Identify which cell holds the provided text, then report its [x, y] central coordinate. 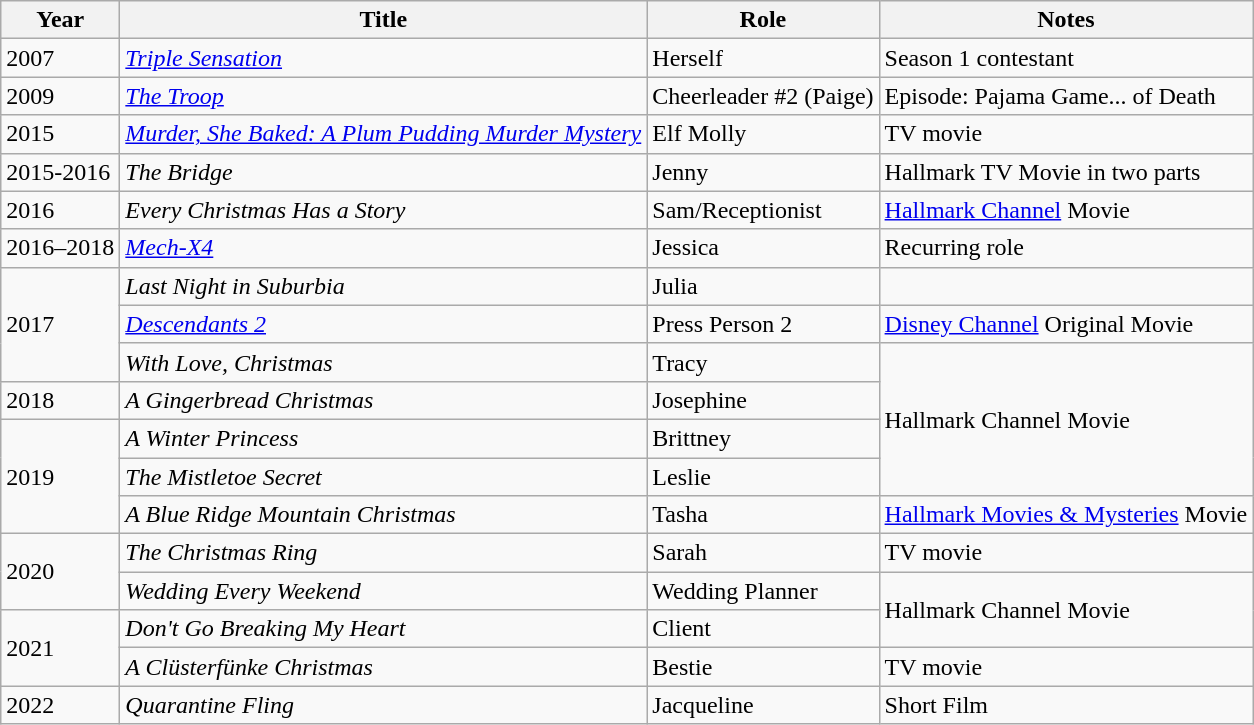
Every Christmas Has a Story [384, 210]
Role [763, 20]
Herself [763, 58]
The Christmas Ring [384, 553]
A Blue Ridge Mountain Christmas [384, 515]
Descendants 2 [384, 324]
2022 [60, 705]
Quarantine Fling [384, 705]
2015-2016 [60, 172]
Brittney [763, 438]
Notes [1066, 20]
Last Night in Suburbia [384, 286]
A Winter Princess [384, 438]
Hallmark TV Movie in two parts [1066, 172]
Short Film [1066, 705]
2019 [60, 476]
2017 [60, 324]
The Mistletoe Secret [384, 477]
Murder, She Baked: A Plum Pudding Murder Mystery [384, 134]
Wedding Every Weekend [384, 591]
Disney Channel Original Movie [1066, 324]
Elf Molly [763, 134]
Wedding Planner [763, 591]
2015 [60, 134]
2016 [60, 210]
Jenny [763, 172]
Sarah [763, 553]
Title [384, 20]
Leslie [763, 477]
Jacqueline [763, 705]
Bestie [763, 667]
Julia [763, 286]
2016–2018 [60, 248]
Cheerleader #2 (Paige) [763, 96]
Year [60, 20]
Jessica [763, 248]
With Love, Christmas [384, 362]
A Gingerbread Christmas [384, 400]
Hallmark Movies & Mysteries Movie [1066, 515]
The Bridge [384, 172]
Josephine [763, 400]
2020 [60, 572]
The Troop [384, 96]
Tracy [763, 362]
Press Person 2 [763, 324]
Don't Go Breaking My Heart [384, 629]
2007 [60, 58]
Client [763, 629]
Sam/Receptionist [763, 210]
Season 1 contestant [1066, 58]
Tasha [763, 515]
2009 [60, 96]
Mech-X4 [384, 248]
2021 [60, 648]
2018 [60, 400]
Episode: Pajama Game... of Death [1066, 96]
Recurring role [1066, 248]
Triple Sensation [384, 58]
A Clüsterfünke Christmas [384, 667]
